Find where the given text appears and provide that cell's center as [X, Y] coordinate. 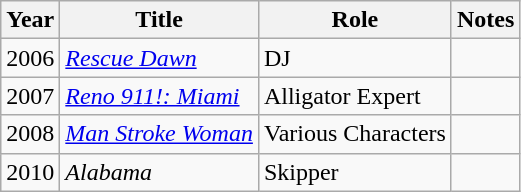
2006 [30, 58]
Year [30, 20]
2008 [30, 134]
Notes [485, 20]
Reno 911!: Miami [160, 96]
Rescue Dawn [160, 58]
2010 [30, 172]
DJ [354, 58]
Role [354, 20]
2007 [30, 96]
Alabama [160, 172]
Various Characters [354, 134]
Skipper [354, 172]
Man Stroke Woman [160, 134]
Alligator Expert [354, 96]
Title [160, 20]
